Return (X, Y) of the center of cell containing provided text 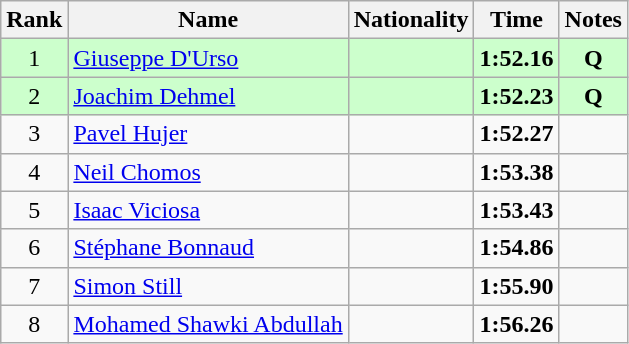
1:55.90 (516, 286)
Nationality (411, 20)
1:52.27 (516, 134)
Mohamed Shawki Abdullah (208, 324)
Pavel Hujer (208, 134)
Simon Still (208, 286)
Neil Chomos (208, 172)
Name (208, 20)
Time (516, 20)
1:52.16 (516, 58)
4 (34, 172)
8 (34, 324)
1:53.43 (516, 210)
2 (34, 96)
Isaac Viciosa (208, 210)
Joachim Dehmel (208, 96)
3 (34, 134)
1:52.23 (516, 96)
Stéphane Bonnaud (208, 248)
7 (34, 286)
6 (34, 248)
Rank (34, 20)
5 (34, 210)
1:56.26 (516, 324)
1 (34, 58)
1:54.86 (516, 248)
Giuseppe D'Urso (208, 58)
1:53.38 (516, 172)
Notes (593, 20)
